Detect which cell encompasses the target text, then output its (X, Y) center coordinate. 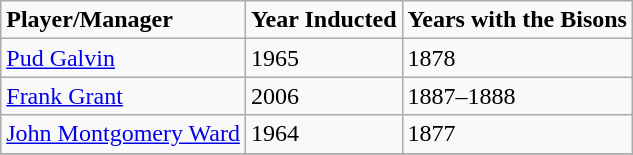
1887–1888 (517, 96)
1964 (324, 134)
1965 (324, 58)
Player/Manager (124, 20)
Year Inducted (324, 20)
Frank Grant (124, 96)
Pud Galvin (124, 58)
Years with the Bisons (517, 20)
2006 (324, 96)
1877 (517, 134)
John Montgomery Ward (124, 134)
1878 (517, 58)
